Return the [x, y] coordinate for the center point of the cell that contains the specified text.  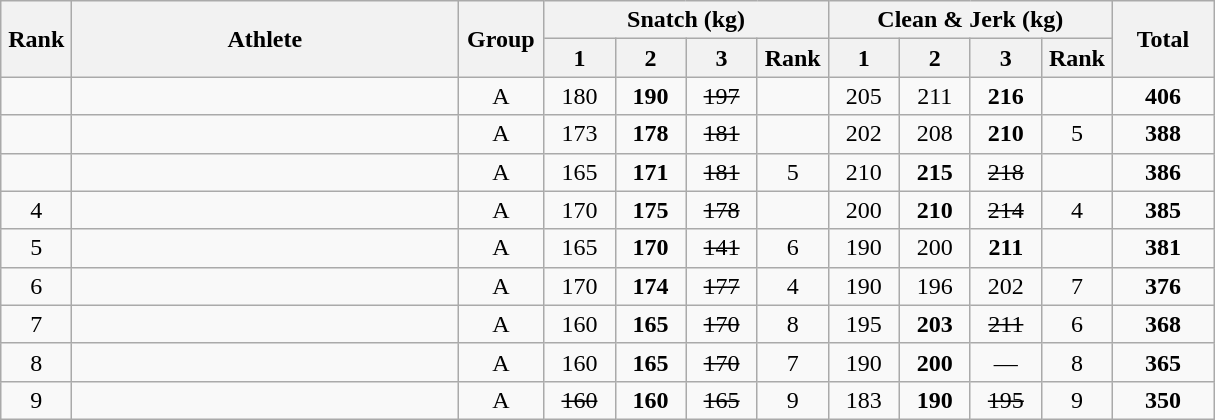
205 [864, 96]
381 [1162, 248]
Athlete [265, 39]
350 [1162, 400]
Group [501, 39]
214 [1006, 210]
— [1006, 362]
365 [1162, 362]
Total [1162, 39]
173 [580, 134]
368 [1162, 324]
197 [722, 96]
406 [1162, 96]
215 [934, 172]
Snatch (kg) [686, 20]
Clean & Jerk (kg) [970, 20]
175 [650, 210]
385 [1162, 210]
203 [934, 324]
218 [1006, 172]
171 [650, 172]
216 [1006, 96]
208 [934, 134]
180 [580, 96]
174 [650, 286]
388 [1162, 134]
196 [934, 286]
376 [1162, 286]
386 [1162, 172]
141 [722, 248]
177 [722, 286]
183 [864, 400]
